Identify which cell holds the provided text, then report its (X, Y) central coordinate. 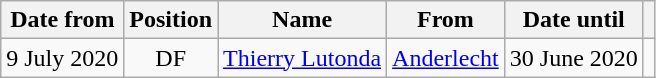
Name (302, 20)
DF (171, 58)
Thierry Lutonda (302, 58)
30 June 2020 (574, 58)
Anderlecht (446, 58)
From (446, 20)
Date from (62, 20)
9 July 2020 (62, 58)
Position (171, 20)
Date until (574, 20)
